For the text-containing cell, return its midpoint in [X, Y] coordinate format. 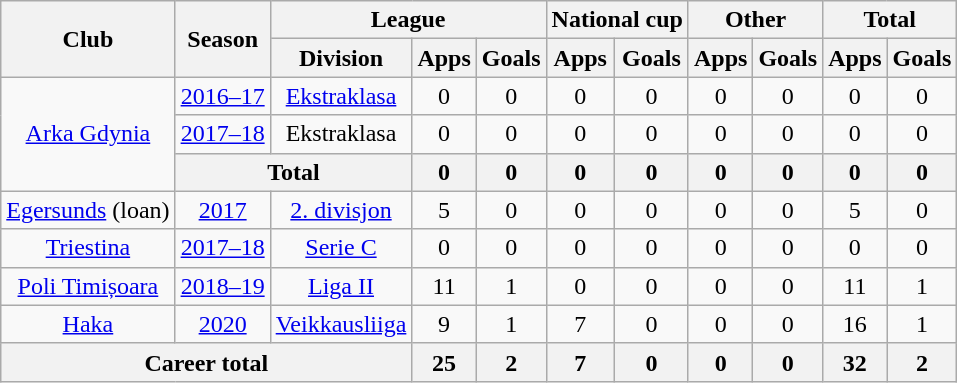
League [408, 20]
Egersunds (loan) [88, 210]
Season [222, 39]
2. divisjon [341, 210]
2016–17 [222, 96]
Division [341, 58]
25 [444, 362]
Triestina [88, 248]
16 [855, 324]
Liga II [341, 286]
Career total [206, 362]
9 [444, 324]
Poli Timișoara [88, 286]
Other [755, 20]
Arka Gdynia [88, 134]
Veikkausliiga [341, 324]
2018–19 [222, 286]
Club [88, 39]
Haka [88, 324]
National cup [617, 20]
32 [855, 362]
2020 [222, 324]
Serie C [341, 248]
2017 [222, 210]
